Pinpoint the cell where the given text exists, returning its [x, y] midpoint coordinate. 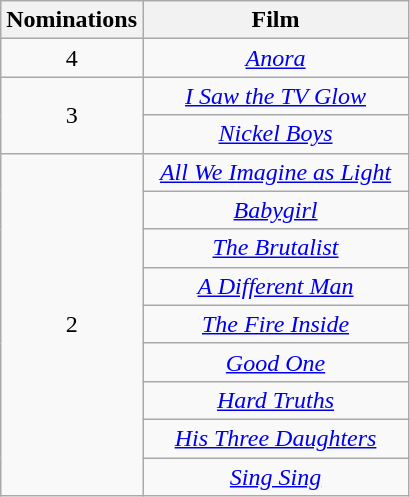
Sing Sing [275, 477]
The Fire Inside [275, 324]
All We Imagine as Light [275, 172]
Nominations [72, 20]
2 [72, 324]
His Three Daughters [275, 438]
Film [275, 20]
Hard Truths [275, 400]
Anora [275, 58]
Nickel Boys [275, 134]
4 [72, 58]
The Brutalist [275, 248]
Good One [275, 362]
3 [72, 115]
I Saw the TV Glow [275, 96]
Babygirl [275, 210]
A Different Man [275, 286]
